From the cell containing the given text, extract its center point as [x, y] coordinate. 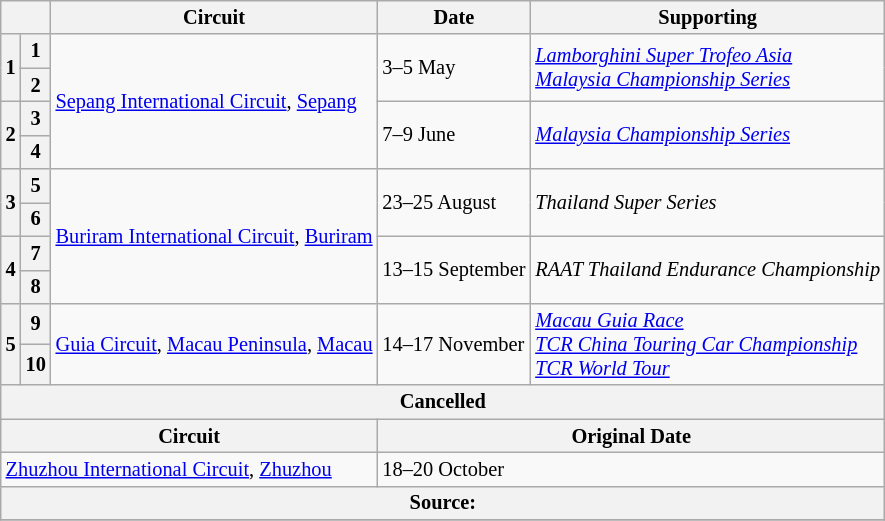
3–5 May [454, 68]
7–9 June [454, 134]
Malaysia Championship Series [708, 134]
10 [36, 364]
Original Date [631, 436]
Source: [443, 503]
8 [36, 287]
Cancelled [443, 402]
14–17 November [454, 344]
RAAT Thailand Endurance Championship [708, 270]
18–20 October [631, 469]
Thailand Super Series [708, 202]
23–25 August [454, 202]
6 [36, 219]
Guia Circuit, Macau Peninsula, Macau [214, 344]
Date [454, 17]
Lamborghini Super Trofeo AsiaMalaysia Championship Series [708, 68]
13–15 September [454, 270]
Sepang International Circuit, Sepang [214, 102]
Buriram International Circuit, Buriram [214, 236]
Macau Guia RaceTCR China Touring Car ChampionshipTCR World Tour [708, 344]
Supporting [708, 17]
9 [36, 324]
Zhuzhou International Circuit, Zhuzhou [190, 469]
7 [36, 253]
